Return the [X, Y] coordinate for the center point of the cell that contains the specified text.  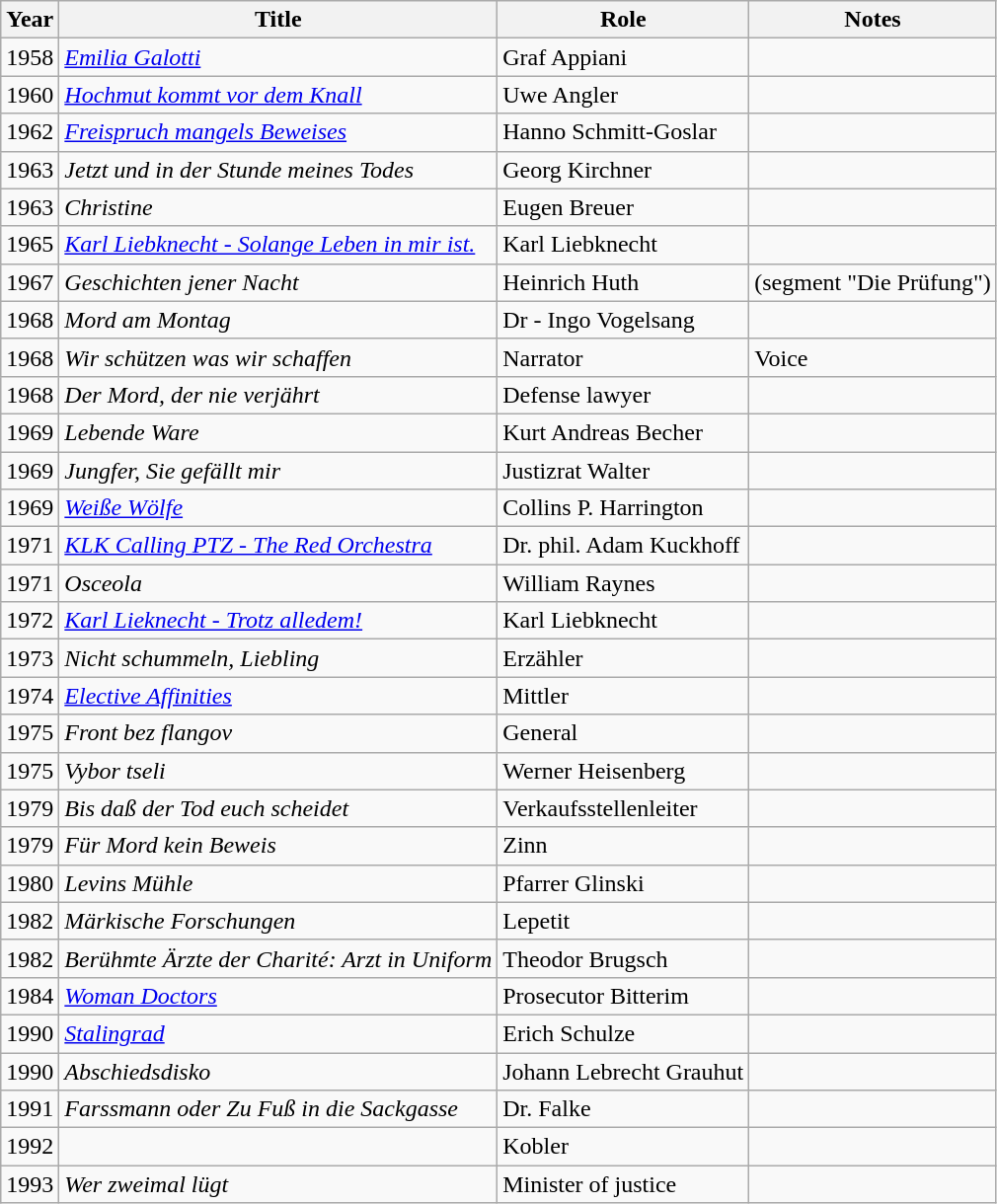
Hochmut kommt vor dem Knall [278, 95]
Graf Appiani [624, 57]
1980 [30, 883]
Uwe Angler [624, 95]
(segment "Die Prüfung") [873, 282]
1960 [30, 95]
Wir schützen was wir schaffen [278, 357]
Erzähler [624, 658]
1962 [30, 132]
Märkische Forschungen [278, 921]
Freispruch mangels Beweises [278, 132]
Bis daß der Tod euch scheidet [278, 808]
Karl Liebknecht - Solange Leben in mir ist. [278, 245]
Defense lawyer [624, 395]
Pfarrer Glinski [624, 883]
General [624, 733]
Heinrich Huth [624, 282]
Kurt Andreas Becher [624, 432]
Farssmann oder Zu Fuß in die Sackgasse [278, 1109]
Für Mord kein Beweis [278, 846]
Erich Schulze [624, 1033]
1965 [30, 245]
1967 [30, 282]
Abschiedsdisko [278, 1071]
1974 [30, 696]
Elective Affinities [278, 696]
Johann Lebrecht Grauhut [624, 1071]
Minister of justice [624, 1184]
1972 [30, 621]
Jungfer, Sie gefällt mir [278, 471]
Dr. phil. Adam Kuckhoff [624, 546]
Vybor tseli [278, 771]
Justizrat Walter [624, 471]
Zinn [624, 846]
Kobler [624, 1147]
Dr. Falke [624, 1109]
Stalingrad [278, 1033]
Prosecutor Bitterim [624, 996]
Emilia Galotti [278, 57]
Karl Lieknecht - Trotz alledem! [278, 621]
1992 [30, 1147]
Theodor Brugsch [624, 958]
Osceola [278, 583]
1958 [30, 57]
Geschichten jener Nacht [278, 282]
Notes [873, 20]
1993 [30, 1184]
1984 [30, 996]
Woman Doctors [278, 996]
Berühmte Ärzte der Charité: Arzt in Uniform [278, 958]
Front bez flangov [278, 733]
Georg Kirchner [624, 170]
Title [278, 20]
Levins Mühle [278, 883]
1973 [30, 658]
Narrator [624, 357]
Lebende Ware [278, 432]
Nicht schummeln, Liebling [278, 658]
Hanno Schmitt-Goslar [624, 132]
William Raynes [624, 583]
Jetzt und in der Stunde meines Todes [278, 170]
Year [30, 20]
Der Mord, der nie verjährt [278, 395]
Werner Heisenberg [624, 771]
Lepetit [624, 921]
Wer zweimal lügt [278, 1184]
Verkaufsstellenleiter [624, 808]
Dr - Ingo Vogelsang [624, 320]
Mord am Montag [278, 320]
KLK Calling PTZ - The Red Orchestra [278, 546]
Voice [873, 357]
Mittler [624, 696]
Collins P. Harrington [624, 508]
Eugen Breuer [624, 207]
Role [624, 20]
Christine [278, 207]
Weiße Wölfe [278, 508]
1991 [30, 1109]
